Return [X, Y] of the center of cell containing provided text 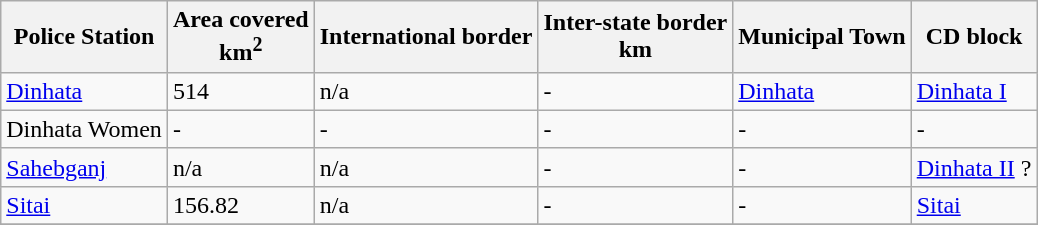
Sahebganj [84, 167]
Inter-state borderkm [636, 37]
Municipal Town [822, 37]
Dinhata Women [84, 129]
CD block [974, 37]
514 [240, 91]
156.82 [240, 205]
Dinhata II ? [974, 167]
International border [426, 37]
Police Station [84, 37]
Dinhata I [974, 91]
Area coveredkm2 [240, 37]
